Capture the cell that displays the provided text and extract its [X, Y] central coordinate. 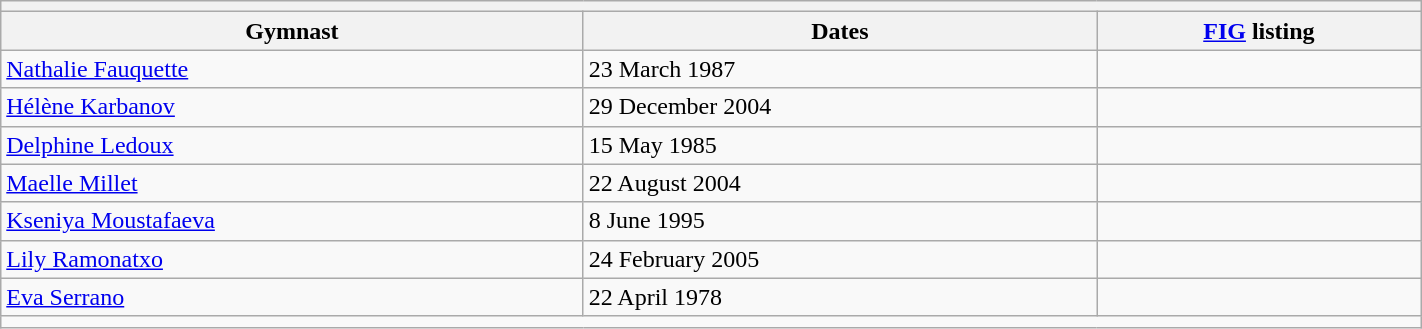
Hélène Karbanov [292, 107]
24 February 2005 [840, 259]
FIG listing [1260, 31]
Nathalie Fauquette [292, 69]
Eva Serrano [292, 297]
22 August 2004 [840, 183]
15 May 1985 [840, 145]
22 April 1978 [840, 297]
Gymnast [292, 31]
Delphine Ledoux [292, 145]
Kseniya Moustafaeva [292, 221]
Dates [840, 31]
8 June 1995 [840, 221]
Maelle Millet [292, 183]
23 March 1987 [840, 69]
29 December 2004 [840, 107]
Lily Ramonatxo [292, 259]
